From the cell containing the given text, extract its center point as (x, y) coordinate. 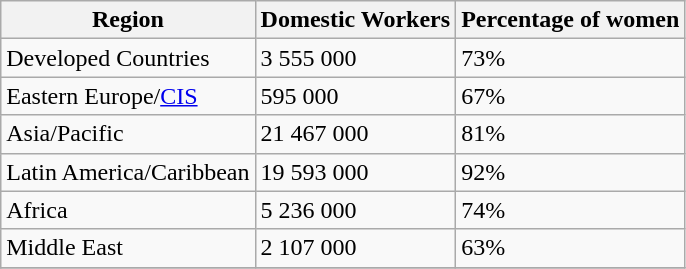
Latin America/Caribbean (128, 172)
2 107 000 (356, 248)
63% (570, 248)
92% (570, 172)
74% (570, 210)
73% (570, 58)
67% (570, 96)
3 555 000 (356, 58)
595 000 (356, 96)
21 467 000 (356, 134)
Asia/Pacific (128, 134)
Domestic Workers (356, 20)
Middle East (128, 248)
Developed Countries (128, 58)
19 593 000 (356, 172)
Percentage of women (570, 20)
Region (128, 20)
81% (570, 134)
Africa (128, 210)
5 236 000 (356, 210)
Eastern Europe/CIS (128, 96)
